Detect which cell encompasses the target text, then output its [X, Y] center coordinate. 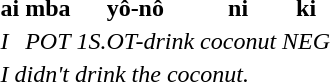
POT [48, 41]
coconut [238, 41]
1S.OT-drink [136, 41]
